Extract the (x, y) coordinate from the center of the cell holding the provided text.  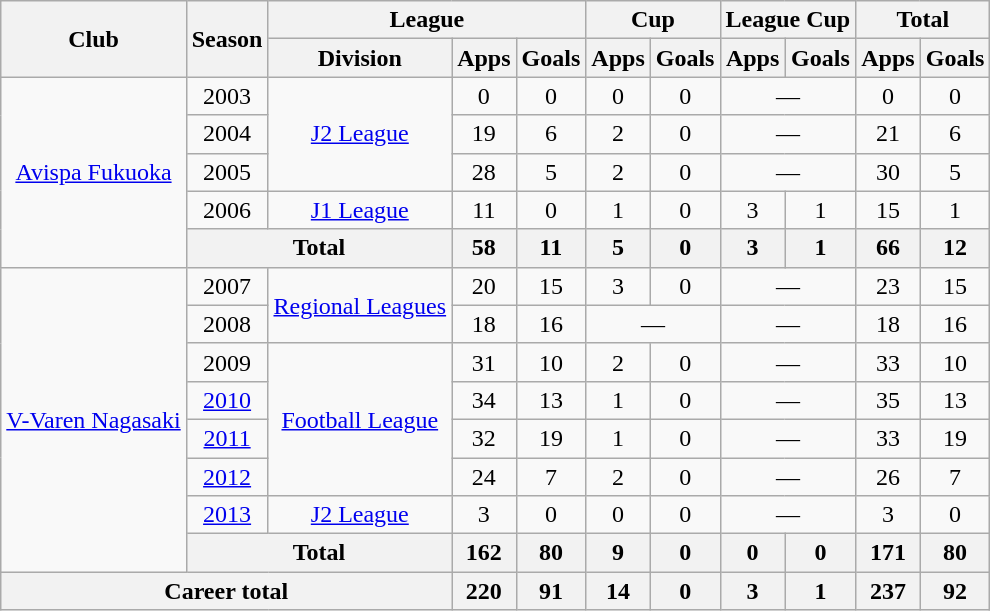
2010 (227, 400)
2007 (227, 286)
League Cup (788, 20)
Season (227, 39)
58 (484, 248)
9 (618, 553)
Avispa Fukuoka (94, 172)
2011 (227, 438)
171 (888, 553)
20 (484, 286)
28 (484, 172)
2004 (227, 134)
V-Varen Nagasaki (94, 419)
2009 (227, 362)
2008 (227, 324)
Cup (653, 20)
2006 (227, 210)
24 (484, 477)
J1 League (360, 210)
Regional Leagues (360, 305)
2003 (227, 96)
34 (484, 400)
26 (888, 477)
23 (888, 286)
2005 (227, 172)
162 (484, 553)
91 (551, 591)
League (427, 20)
66 (888, 248)
35 (888, 400)
92 (955, 591)
32 (484, 438)
Football League (360, 419)
31 (484, 362)
Club (94, 39)
237 (888, 591)
2012 (227, 477)
30 (888, 172)
Division (360, 58)
14 (618, 591)
Career total (226, 591)
21 (888, 134)
12 (955, 248)
2013 (227, 515)
220 (484, 591)
